Identify which cell holds the provided text, then report its [x, y] central coordinate. 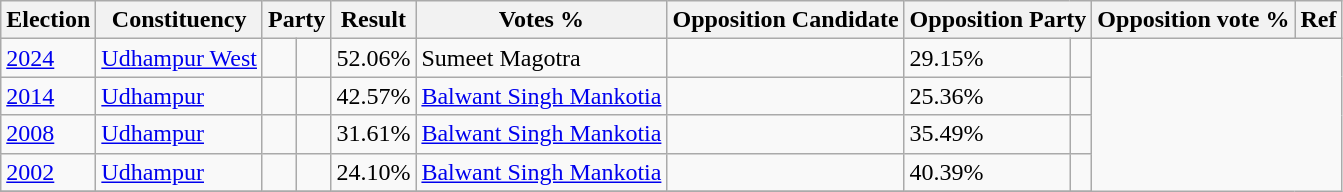
Constituency [180, 20]
35.49% [987, 134]
2014 [48, 96]
29.15% [987, 58]
42.57% [374, 96]
Election [48, 20]
Sumeet Magotra [542, 58]
52.06% [374, 58]
Opposition Candidate [786, 20]
Opposition Party [998, 20]
Opposition vote % [1194, 20]
40.39% [987, 172]
Votes % [542, 20]
2002 [48, 172]
Udhampur West [180, 58]
2024 [48, 58]
24.10% [374, 172]
Ref [1318, 20]
Result [374, 20]
31.61% [374, 134]
Party [296, 20]
25.36% [987, 96]
2008 [48, 134]
